Determine the (x, y) coordinate at the center of the cell enclosing the given text.  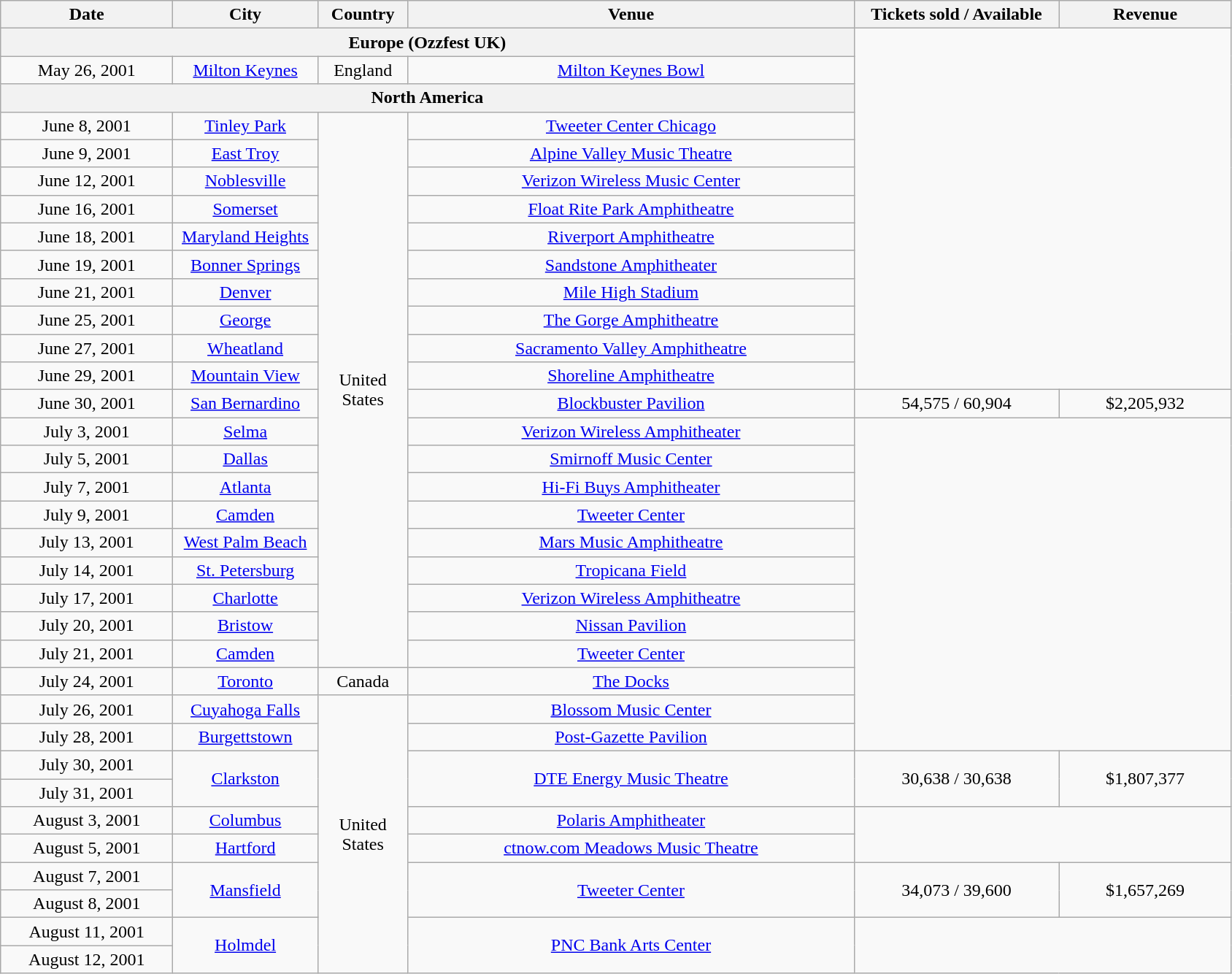
Columbus (245, 821)
June 16, 2001 (87, 209)
Tinley Park (245, 126)
Mountain View (245, 376)
June 30, 2001 (87, 404)
July 13, 2001 (87, 542)
Mile High Stadium (631, 292)
July 21, 2001 (87, 653)
Smirnoff Music Center (631, 459)
July 31, 2001 (87, 792)
Tropicana Field (631, 570)
DTE Energy Music Theatre (631, 778)
Nissan Pavilion (631, 626)
June 27, 2001 (87, 348)
$2,205,932 (1145, 404)
July 9, 2001 (87, 515)
Tweeter Center Chicago (631, 126)
Canada (363, 681)
July 24, 2001 (87, 681)
Mansfield (245, 890)
East Troy (245, 153)
August 8, 2001 (87, 904)
Sacramento Valley Amphitheatre (631, 348)
Somerset (245, 209)
City (245, 15)
Tickets sold / Available (956, 15)
Maryland Heights (245, 237)
July 7, 2001 (87, 487)
August 11, 2001 (87, 932)
June 18, 2001 (87, 237)
Country (363, 15)
Verizon Wireless Amphitheater (631, 432)
Revenue (1145, 15)
Hi-Fi Buys Amphitheater (631, 487)
Float Rite Park Amphitheatre (631, 209)
54,575 / 60,904 (956, 404)
Holmdel (245, 946)
August 7, 2001 (87, 876)
Verizon Wireless Music Center (631, 181)
Wheatland (245, 348)
June 9, 2001 (87, 153)
July 28, 2001 (87, 737)
Bonner Springs (245, 264)
July 26, 2001 (87, 709)
Blockbuster Pavilion (631, 404)
June 25, 2001 (87, 320)
Date (87, 15)
July 5, 2001 (87, 459)
July 30, 2001 (87, 764)
Atlanta (245, 487)
July 3, 2001 (87, 432)
May 26, 2001 (87, 70)
Polaris Amphitheater (631, 821)
Denver (245, 292)
June 12, 2001 (87, 181)
July 14, 2001 (87, 570)
34,073 / 39,600 (956, 890)
Clarkston (245, 778)
England (363, 70)
July 17, 2001 (87, 598)
Milton Keynes (245, 70)
Charlotte (245, 598)
$1,807,377 (1145, 778)
June 29, 2001 (87, 376)
Post-Gazette Pavilion (631, 737)
30,638 / 30,638 (956, 778)
St. Petersburg (245, 570)
Milton Keynes Bowl (631, 70)
Bristow (245, 626)
Shoreline Amphitheatre (631, 376)
Dallas (245, 459)
Venue (631, 15)
August 12, 2001 (87, 959)
$1,657,269 (1145, 890)
June 21, 2001 (87, 292)
San Bernardino (245, 404)
Noblesville (245, 181)
June 8, 2001 (87, 126)
North America (428, 98)
Toronto (245, 681)
August 5, 2001 (87, 848)
July 20, 2001 (87, 626)
The Docks (631, 681)
PNC Bank Arts Center (631, 946)
Blossom Music Center (631, 709)
George (245, 320)
Sandstone Amphitheater (631, 264)
Mars Music Amphitheatre (631, 542)
Alpine Valley Music Theatre (631, 153)
Burgettstown (245, 737)
ctnow.com Meadows Music Theatre (631, 848)
Europe (Ozzfest UK) (428, 42)
June 19, 2001 (87, 264)
Cuyahoga Falls (245, 709)
August 3, 2001 (87, 821)
Selma (245, 432)
Riverport Amphitheatre (631, 237)
Verizon Wireless Amphitheatre (631, 598)
Hartford (245, 848)
The Gorge Amphitheatre (631, 320)
West Palm Beach (245, 542)
